Find where the given text appears and provide that cell's center as (x, y) coordinate. 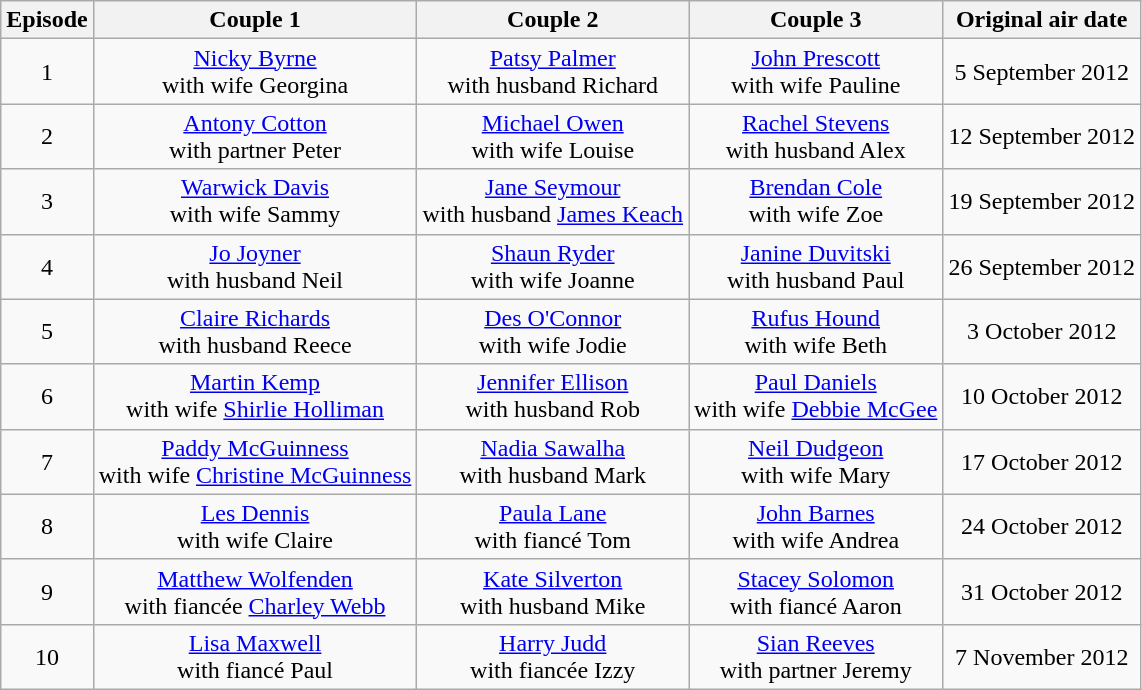
Antony Cotton with partner Peter (255, 136)
Nadia Sawalhawith husband Mark (553, 462)
Original air date (1042, 20)
Couple 2 (553, 20)
Couple 1 (255, 20)
Martin Kempwith wife Shirlie Holliman (255, 396)
Kate Silverton with husband Mike (553, 592)
7 (47, 462)
Patsy Palmerwith husband Richard (553, 72)
Paddy McGuinnesswith wife Christine McGuinness (255, 462)
Janine Duvitski with husband Paul (816, 266)
1 (47, 72)
Lisa Maxwell with fiancé Paul (255, 656)
5 (47, 332)
Rachel Stevens with husband Alex (816, 136)
4 (47, 266)
31 October 2012 (1042, 592)
Shaun Ryder with wife Joanne (553, 266)
Episode (47, 20)
6 (47, 396)
7 November 2012 (1042, 656)
19 September 2012 (1042, 202)
Jennifer Ellisonwith husband Rob (553, 396)
10 (47, 656)
10 October 2012 (1042, 396)
2 (47, 136)
Rufus Houndwith wife Beth (816, 332)
Matthew Wolfenden with fiancée Charley Webb (255, 592)
9 (47, 592)
Brendan Cole with wife Zoe (816, 202)
26 September 2012 (1042, 266)
3 (47, 202)
John Barnes with wife Andrea (816, 526)
Nicky Byrnewith wife Georgina (255, 72)
5 September 2012 (1042, 72)
Les Denniswith wife Claire (255, 526)
Sian Reeves with partner Jeremy (816, 656)
12 September 2012 (1042, 136)
Stacey Solomon with fiancé Aaron (816, 592)
Michael Owen with wife Louise (553, 136)
17 October 2012 (1042, 462)
Warwick Davis with wife Sammy (255, 202)
Paula Lane with fiancé Tom (553, 526)
John Prescottwith wife Pauline (816, 72)
Jo Joyner with husband Neil (255, 266)
Jane Seymour with husband James Keach (553, 202)
Claire Richardswith husband Reece (255, 332)
Des O'Connorwith wife Jodie (553, 332)
Neil Dudgeonwith wife Mary (816, 462)
3 October 2012 (1042, 332)
8 (47, 526)
Paul Danielswith wife Debbie McGee (816, 396)
24 October 2012 (1042, 526)
Couple 3 (816, 20)
Harry Judd with fiancée Izzy (553, 656)
